Return the (X, Y) coordinate for the center point of the cell that contains the specified text.  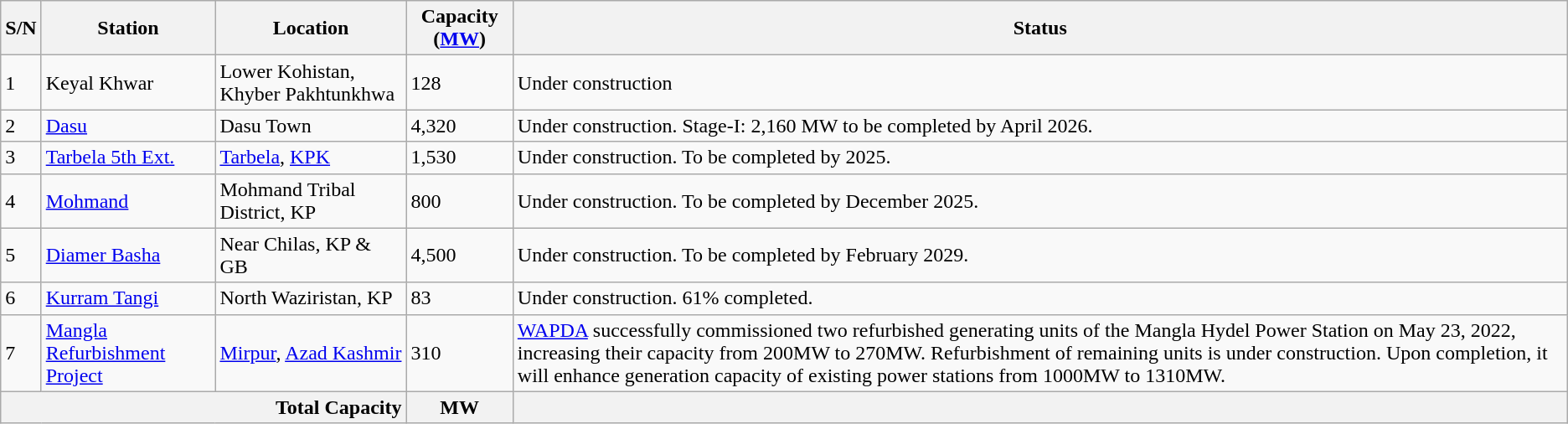
Mohmand Tribal District, KP (311, 201)
Capacity (MW) (459, 28)
Mirpur, Azad Kashmir (311, 353)
Keyal Khwar (128, 82)
MW (459, 407)
Dasu (128, 126)
Tarbela, KPK (311, 158)
S/N (21, 28)
Under construction (1040, 82)
Under construction. To be completed by December 2025. (1040, 201)
Under construction. 61% completed. (1040, 298)
800 (459, 201)
Location (311, 28)
Lower Kohistan, Khyber Pakhtunkhwa (311, 82)
5 (21, 255)
1 (21, 82)
Under construction. To be completed by February 2029. (1040, 255)
1,530 (459, 158)
Dasu Town (311, 126)
Mangla Refurbishment Project (128, 353)
4,320 (459, 126)
3 (21, 158)
Tarbela 5th Ext. (128, 158)
Kurram Tangi (128, 298)
128 (459, 82)
Status (1040, 28)
Near Chilas, KP & GB (311, 255)
Under construction. Stage-I: 2,160 MW to be completed by April 2026. (1040, 126)
Station (128, 28)
83 (459, 298)
Mohmand (128, 201)
4 (21, 201)
Under construction. To be completed by 2025. (1040, 158)
2 (21, 126)
7 (21, 353)
Total Capacity (204, 407)
North Waziristan, KP (311, 298)
6 (21, 298)
310 (459, 353)
4,500 (459, 255)
Diamer Basha (128, 255)
